Pinpoint the cell where the given text exists, returning its (X, Y) midpoint coordinate. 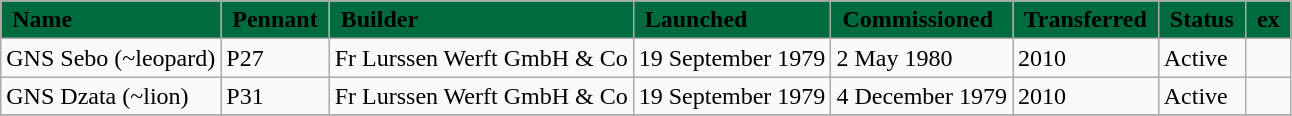
Commissioned (922, 20)
GNS Sebo (~leopard) (111, 58)
Status (1202, 20)
GNS Dzata (~lion) (111, 96)
Pennant (275, 20)
2 May 1980 (922, 58)
Transferred (1086, 20)
4 December 1979 (922, 96)
Builder (481, 20)
P31 (275, 96)
ex (1268, 20)
P27 (275, 58)
Launched (732, 20)
Name (111, 20)
